Locate the cell with the specified text and output its (X, Y) center coordinate. 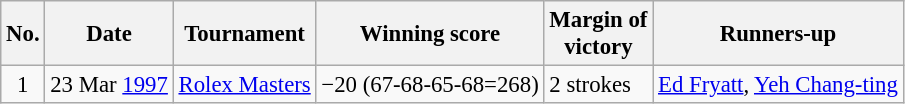
Tournament (244, 34)
Ed Fryatt, Yeh Chang-ting (778, 85)
1 (23, 85)
Rolex Masters (244, 85)
Winning score (430, 34)
No. (23, 34)
−20 (67-68-65-68=268) (430, 85)
Margin of victory (598, 34)
23 Mar 1997 (109, 85)
2 strokes (598, 85)
Date (109, 34)
Runners-up (778, 34)
